Provide the (X, Y) coordinate of the cell's center where the given text is located.  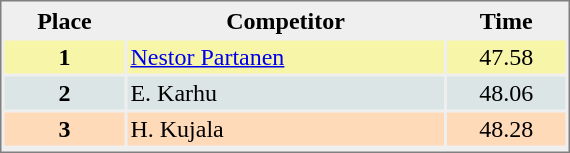
Place (64, 20)
2 (64, 92)
Nestor Partanen (285, 56)
48.06 (506, 92)
47.58 (506, 56)
Time (506, 20)
48.28 (506, 128)
H. Kujala (285, 128)
Competitor (285, 20)
3 (64, 128)
1 (64, 56)
E. Karhu (285, 92)
